Output the [X, Y] coordinate of the center of the cell containing the given text.  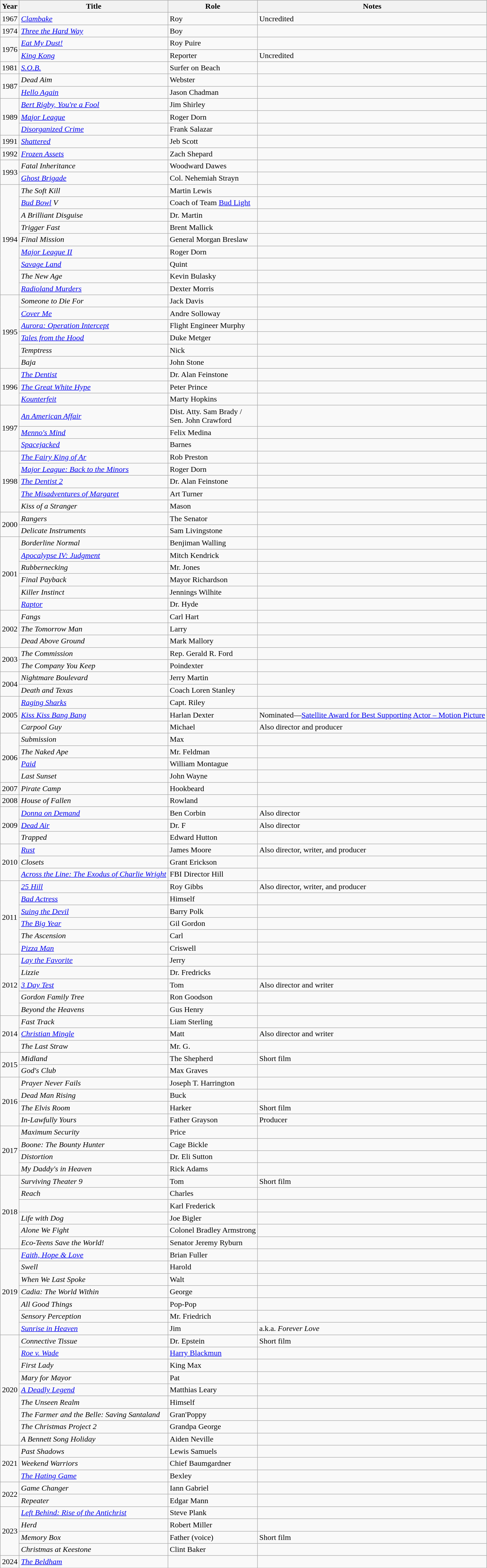
Faith, Hope & Love [93, 1255]
Connective Tissue [93, 1341]
Barnes [213, 445]
Dead Man Rising [93, 1095]
Max Graves [213, 1071]
Donna on Demand [93, 813]
1989 [10, 117]
2016 [10, 1101]
Fast Track [93, 1022]
Bexley [213, 1476]
Dexter Morris [213, 289]
Senator Jeremy Ryburn [213, 1243]
The Unseen Realm [93, 1402]
Beyond the Heavens [93, 1009]
Rowland [213, 801]
Last Sunset [93, 776]
Across the Line: The Exodus of Charlie Wright [93, 874]
2006 [10, 758]
Jason Chadman [213, 92]
2004 [10, 684]
A Deadly Legend [93, 1390]
Harker [213, 1107]
2001 [10, 573]
Martin Lewis [213, 191]
Kevin Bulasky [213, 276]
Matt [213, 1034]
Poindexter [213, 666]
Grandpa George [213, 1427]
Major League [93, 117]
Year [10, 6]
The Elvis Room [93, 1107]
Bud Bowl V [93, 203]
Gil Gordon [213, 923]
William Montague [213, 764]
2000 [10, 524]
Chief Baumgardner [213, 1464]
Pop-Pop [213, 1304]
Submission [93, 739]
Reporter [213, 55]
Harry Blackmun [213, 1353]
Frozen Assets [93, 154]
The Farmer and the Belle: Saving Santaland [93, 1414]
Art Turner [213, 494]
Quint [213, 264]
Flight Engineer Murphy [213, 325]
Dead Aim [93, 80]
1987 [10, 86]
Larry [213, 629]
Major League II [93, 252]
2009 [10, 825]
Disorganized Crime [93, 129]
The Great White Hype [93, 387]
The Hating Game [93, 1476]
Carl [213, 936]
1981 [10, 68]
Surfer on Beach [213, 68]
Producer [372, 1120]
Apocalypse IV: Judgment [93, 555]
Capt. Riley [213, 702]
John Stone [213, 362]
Dist. Atty. Sam Brady /Sen. John Crawford [213, 416]
Rust [93, 850]
Christmas at Keestone [93, 1550]
Barry Polk [213, 911]
The Last Straw [93, 1046]
Menno's Mind [93, 432]
2019 [10, 1292]
2014 [10, 1034]
Felix Medina [213, 432]
25 Hill [93, 887]
Dr. Eli Sutton [213, 1157]
Max [213, 739]
Christian Mingle [93, 1034]
When We Last Spoke [93, 1279]
Weekend Warriors [93, 1464]
2015 [10, 1065]
Mary for Mayor [93, 1378]
2005 [10, 715]
House of Fallen [93, 801]
1967 [10, 19]
Also director and producer [372, 727]
Peter Prince [213, 387]
Closets [93, 862]
Lewis Samuels [213, 1451]
2010 [10, 862]
Someone to Die For [93, 301]
The Dentist [93, 375]
Bert Rigby, You're a Fool [93, 104]
Life with Dog [93, 1218]
Radioland Murders [93, 289]
Karl Frederick [213, 1206]
1997 [10, 428]
Matthias Leary [213, 1390]
Sunrise in Heaven [93, 1328]
Eco-Teens Save the World! [93, 1243]
1993 [10, 172]
2011 [10, 917]
Pizza Man [93, 948]
Mitch Kendrick [213, 555]
Herd [93, 1525]
Charles [213, 1194]
Shattered [93, 141]
Final Payback [93, 580]
Three the Hard Way [93, 31]
The Beldham [93, 1562]
2012 [10, 985]
The Commission [93, 653]
My Daddy's in Heaven [93, 1169]
Colonel Bradley Armstrong [213, 1230]
Fangs [93, 617]
Memory Box [93, 1537]
Roe v. Wade [93, 1353]
The Fairy King of Ar [93, 457]
Sam Livingstone [213, 531]
Prayer Never Fails [93, 1083]
FBI Director Hill [213, 874]
Major League: Back to the Minors [93, 469]
Dr. F [213, 825]
Nightmare Boulevard [93, 678]
1974 [10, 31]
King Kong [93, 55]
Left Behind: Rise of the Antichrist [93, 1513]
Price [213, 1132]
The Dentist 2 [93, 481]
Savage Land [93, 264]
Pirate Camp [93, 789]
The Senator [213, 518]
Raptor [93, 604]
Boone: The Bounty Hunter [93, 1145]
Killer Instinct [93, 592]
Cover Me [93, 313]
The Big Year [93, 923]
1992 [10, 154]
Rubbernecking [93, 568]
Lay the Favorite [93, 960]
Past Shadows [93, 1451]
Dead Air [93, 825]
Final Mission [93, 240]
Coach Loren Stanley [213, 690]
Dr. Fredricks [213, 973]
Gran'Poppy [213, 1414]
Harlan Dexter [213, 715]
Mr. Feldman [213, 752]
Clint Baker [213, 1550]
Kiss Kiss Bang Bang [93, 715]
Frank Salazar [213, 129]
Maximum Security [93, 1132]
2007 [10, 789]
Trapped [93, 838]
The Shepherd [213, 1058]
Benjiman Walling [213, 543]
The Naked Ape [93, 752]
Hookbeard [213, 789]
An American Affair [93, 416]
Mason [213, 506]
Borderline Normal [93, 543]
Mark Mallory [213, 641]
Nominated—Satellite Award for Best Supporting Actor – Motion Picture [372, 715]
Hello Again [93, 92]
Pat [213, 1378]
Edgar Mann [213, 1500]
Roy [213, 19]
Aiden Neville [213, 1439]
Dead Above Ground [93, 641]
1991 [10, 141]
God's Club [93, 1071]
The Tomorrow Man [93, 629]
Surviving Theater 9 [93, 1181]
Edward Hutton [213, 838]
In-Lawfully Yours [93, 1120]
Michael [213, 727]
2024 [10, 1562]
2022 [10, 1494]
Dr. Hyde [213, 604]
General Morgan Breslaw [213, 240]
Robert Miller [213, 1525]
S.O.B. [93, 68]
1994 [10, 240]
Jack Davis [213, 301]
1998 [10, 481]
Father Grayson [213, 1120]
Lizzie [93, 973]
Roy Gibbs [213, 887]
2002 [10, 629]
The Misadventures of Margaret [93, 494]
Raging Sharks [93, 702]
Roy Puire [213, 43]
Kounterfeit [93, 399]
Col. Nehemiah Strayn [213, 178]
Trigger Fast [93, 227]
Iann Gabriel [213, 1488]
Suing the Devil [93, 911]
Repeater [93, 1500]
King Max [213, 1365]
Steve Plank [213, 1513]
Brian Fuller [213, 1255]
Zach Shepard [213, 154]
Mayor Richardson [213, 580]
Andre Solloway [213, 313]
Rick Adams [213, 1169]
Bad Actress [93, 899]
Mr. Jones [213, 568]
Paid [93, 764]
Jeb Scott [213, 141]
Gordon Family Tree [93, 997]
Liam Sterling [213, 1022]
George [213, 1292]
Title [93, 6]
Duke Metger [213, 338]
All Good Things [93, 1304]
Tales from the Hood [93, 338]
Death and Texas [93, 690]
The Ascension [93, 936]
A Bennett Song Holiday [93, 1439]
Ghost Brigade [93, 178]
A Brilliant Disguise [93, 215]
Rangers [93, 518]
Delicate Instruments [93, 531]
Dr. Epstein [213, 1341]
2021 [10, 1464]
Criswell [213, 948]
Cage Bickle [213, 1145]
Temptress [93, 350]
3 Day Test [93, 985]
Kiss of a Stranger [93, 506]
2008 [10, 801]
Reach [93, 1194]
Sensory Perception [93, 1316]
Walt [213, 1279]
Rob Preston [213, 457]
Notes [372, 6]
Spacejacked [93, 445]
Gus Henry [213, 1009]
Baja [93, 362]
Brent Mallick [213, 227]
Fatal Inheritance [93, 166]
1996 [10, 387]
Carpool Guy [93, 727]
Harold [213, 1267]
Joseph T. Harrington [213, 1083]
Dr. Martin [213, 215]
Jim Shirley [213, 104]
Role [213, 6]
James Moore [213, 850]
Mr. G. [213, 1046]
2018 [10, 1212]
Jim [213, 1328]
Midland [93, 1058]
Jerry Martin [213, 678]
Jerry [213, 960]
The Soft Kill [93, 191]
First Lady [93, 1365]
2003 [10, 660]
Joe Bigler [213, 1218]
Boy [213, 31]
Eat My Dust! [93, 43]
Webster [213, 80]
Ron Goodson [213, 997]
Woodward Dawes [213, 166]
Cadia: The World Within [93, 1292]
Distortion [93, 1157]
a.k.a. Forever Love [372, 1328]
2017 [10, 1150]
Mr. Friedrich [213, 1316]
1976 [10, 49]
The Christmas Project 2 [93, 1427]
Alone We Fight [93, 1230]
Jennings Wilhite [213, 592]
Swell [93, 1267]
1995 [10, 332]
2023 [10, 1531]
Rep. Gerald R. Ford [213, 653]
Game Changer [93, 1488]
The Company You Keep [93, 666]
Coach of Team Bud Light [213, 203]
Ben Corbin [213, 813]
Marty Hopkins [213, 399]
Nick [213, 350]
The New Age [93, 276]
Grant Erickson [213, 862]
Father (voice) [213, 1537]
Clambake [93, 19]
Carl Hart [213, 617]
Buck [213, 1095]
John Wayne [213, 776]
Aurora: Operation Intercept [93, 325]
2020 [10, 1390]
